For the text-containing cell, return its midpoint in [X, Y] coordinate format. 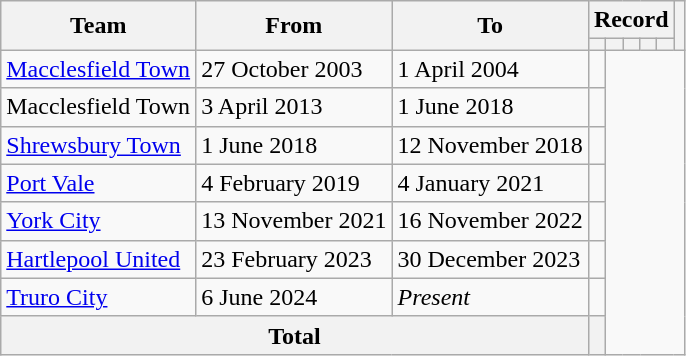
From [294, 26]
Shrewsbury Town [98, 145]
York City [98, 221]
4 January 2021 [490, 183]
23 February 2023 [294, 259]
Team [98, 26]
Hartlepool United [98, 259]
12 November 2018 [490, 145]
To [490, 26]
30 December 2023 [490, 259]
27 October 2003 [294, 69]
4 February 2019 [294, 183]
Total [295, 335]
16 November 2022 [490, 221]
3 April 2013 [294, 107]
Present [490, 297]
1 April 2004 [490, 69]
Truro City [98, 297]
Record [631, 20]
13 November 2021 [294, 221]
6 June 2024 [294, 297]
Port Vale [98, 183]
